Output the [x, y] coordinate of the center of the cell containing the given text.  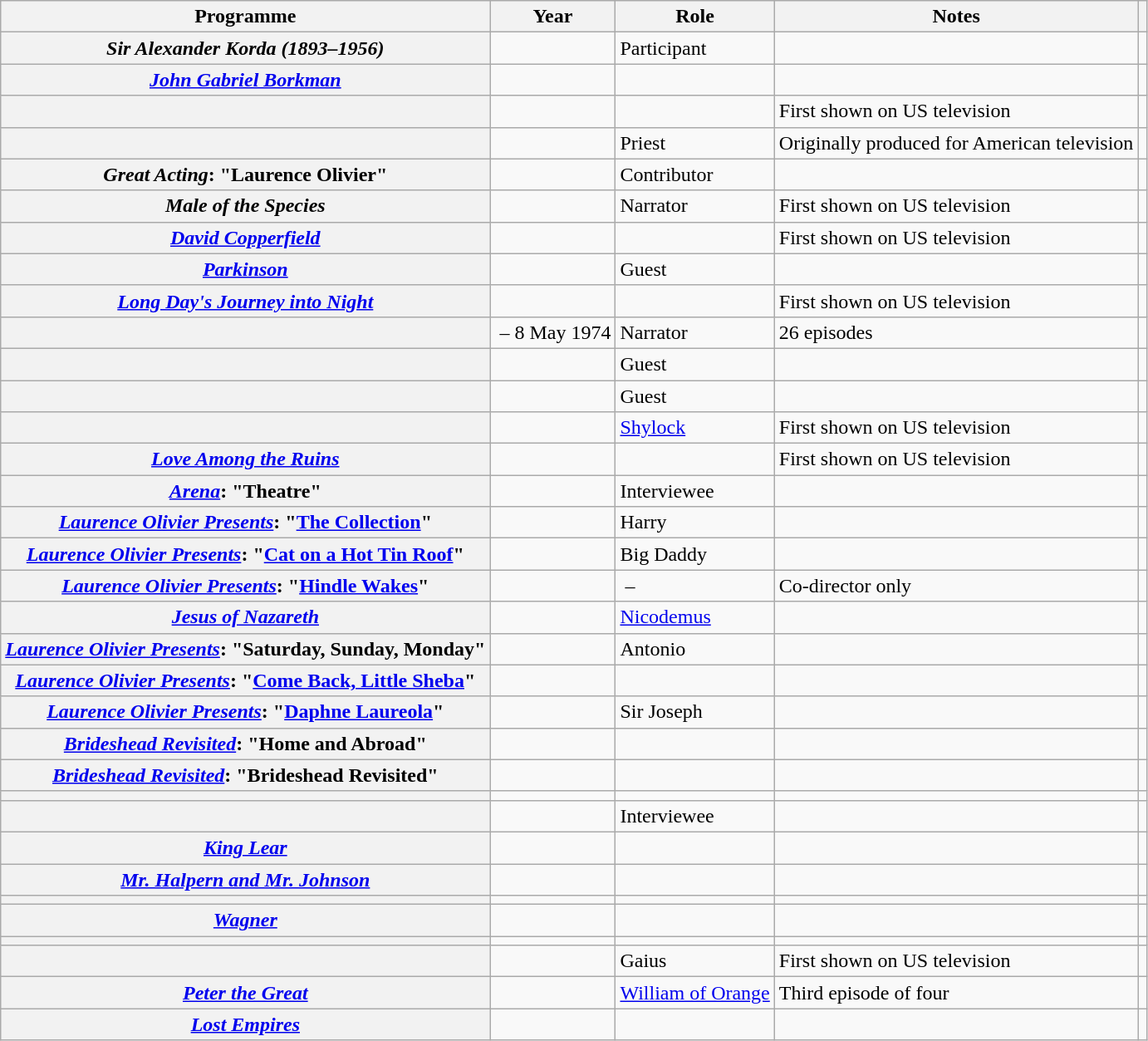
Male of the Species [246, 206]
Originally produced for American television [956, 143]
Harry [694, 523]
Laurence Olivier Presents: "Come Back, Little Sheba" [246, 680]
Big Daddy [694, 554]
King Lear [246, 847]
Laurence Olivier Presents: "Saturday, Sunday, Monday" [246, 649]
Nicodemus [694, 617]
Sir Alexander Korda (1893–1956) [246, 48]
Participant [694, 48]
Parkinson [246, 269]
Year [553, 17]
Brideshead Revisited: "Brideshead Revisited" [246, 775]
Lost Empires [246, 1024]
Laurence Olivier Presents: "Hindle Wakes" [246, 586]
Gaius [694, 961]
Laurence Olivier Presents: "The Collection" [246, 523]
Love Among the Ruins [246, 459]
Peter the Great [246, 993]
Role [694, 17]
Antonio [694, 649]
Shylock [694, 428]
Great Acting: "Laurence Olivier" [246, 174]
Arena: "Theatre" [246, 491]
Long Day's Journey into Night [246, 301]
Contributor [694, 174]
– 8 May 1974 [553, 332]
Third episode of four [956, 993]
William of Orange [694, 993]
Priest [694, 143]
Notes [956, 17]
26 episodes [956, 332]
Mr. Halpern and Mr. Johnson [246, 880]
Sir Joseph [694, 712]
Wagner [246, 921]
David Copperfield [246, 238]
– [694, 586]
Co-director only [956, 586]
Jesus of Nazareth [246, 617]
Laurence Olivier Presents: "Cat on a Hot Tin Roof" [246, 554]
Programme [246, 17]
Laurence Olivier Presents: "Daphne Laureola" [246, 712]
Brideshead Revisited: "Home and Abroad" [246, 744]
John Gabriel Borkman [246, 80]
